Locate the cell with the specified text and output its [X, Y] center coordinate. 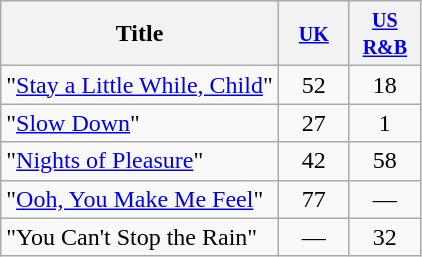
Title [140, 34]
"Slow Down" [140, 123]
"Stay a Little While, Child" [140, 85]
27 [314, 123]
1 [384, 123]
"Nights of Pleasure" [140, 161]
"Ooh, You Make Me Feel" [140, 199]
USR&B [384, 34]
58 [384, 161]
77 [314, 199]
42 [314, 161]
UK [314, 34]
52 [314, 85]
32 [384, 237]
"You Can't Stop the Rain" [140, 237]
18 [384, 85]
